Provide the (X, Y) coordinate of the cell's center where the given text is located.  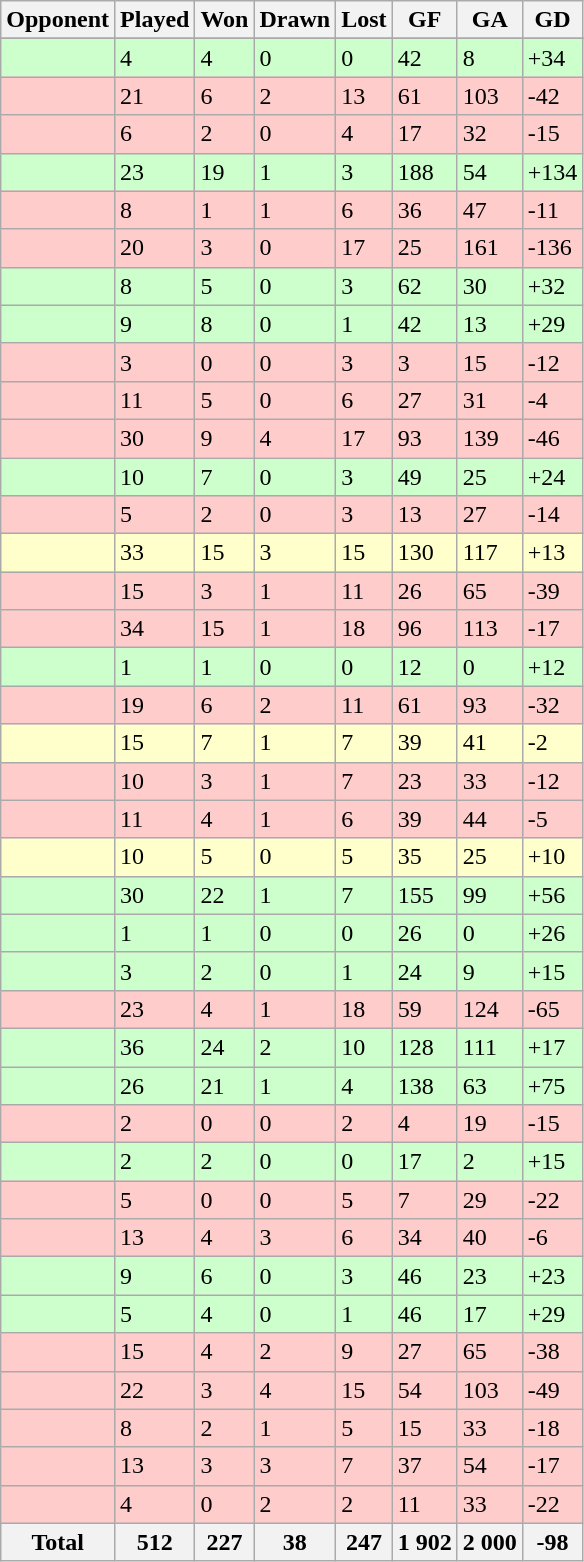
32 (490, 134)
128 (424, 1047)
Total (58, 1542)
139 (490, 438)
Lost (364, 20)
-49 (552, 1390)
138 (424, 1085)
-38 (552, 1352)
512 (155, 1542)
247 (364, 1542)
188 (424, 172)
35 (424, 857)
Drawn (295, 20)
Opponent (58, 20)
59 (424, 1009)
12 (424, 667)
49 (424, 477)
-5 (552, 819)
-39 (552, 591)
41 (490, 743)
38 (295, 1542)
2 000 (490, 1542)
-6 (552, 1238)
124 (490, 1009)
-42 (552, 96)
20 (155, 248)
+24 (552, 477)
-65 (552, 1009)
-11 (552, 210)
63 (490, 1085)
GD (552, 20)
-136 (552, 248)
-32 (552, 705)
227 (224, 1542)
GA (490, 20)
+23 (552, 1276)
40 (490, 1238)
GF (424, 20)
1 902 (424, 1542)
31 (490, 400)
-18 (552, 1428)
96 (424, 629)
+56 (552, 895)
62 (424, 286)
+75 (552, 1085)
155 (424, 895)
-2 (552, 743)
161 (490, 248)
130 (424, 553)
+26 (552, 933)
+12 (552, 667)
113 (490, 629)
Won (224, 20)
-46 (552, 438)
Played (155, 20)
+13 (552, 553)
44 (490, 819)
-98 (552, 1542)
+10 (552, 857)
99 (490, 895)
+134 (552, 172)
+32 (552, 286)
47 (490, 210)
29 (490, 1200)
-4 (552, 400)
+17 (552, 1047)
+34 (552, 58)
-14 (552, 515)
111 (490, 1047)
117 (490, 553)
37 (424, 1466)
